Output the [X, Y] coordinate of the center of the cell containing the given text.  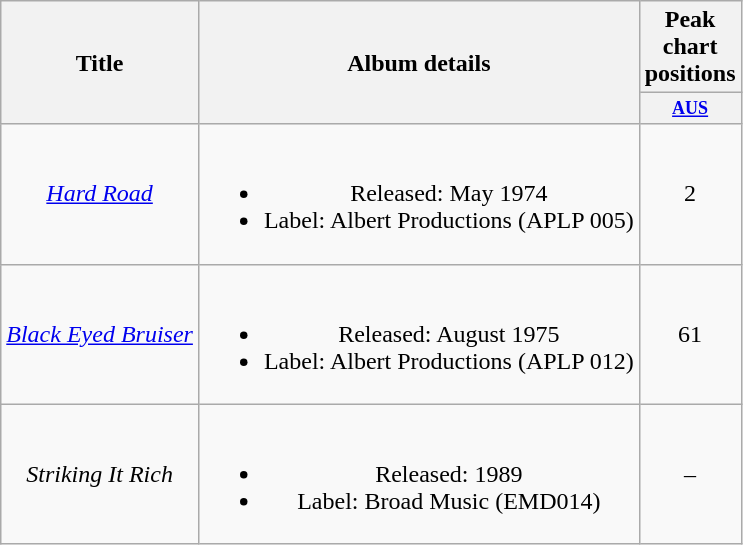
Black Eyed Bruiser [100, 334]
Released: August 1975Label: Albert Productions (APLP 012) [418, 334]
– [690, 474]
61 [690, 334]
Peak chart positions [690, 47]
Title [100, 62]
Album details [418, 62]
2 [690, 194]
Hard Road [100, 194]
Released: May 1974Label: Albert Productions (APLP 005) [418, 194]
AUS [690, 108]
Released: 1989Label: Broad Music (EMD014) [418, 474]
Striking It Rich [100, 474]
